Capture the cell that displays the provided text and extract its [x, y] central coordinate. 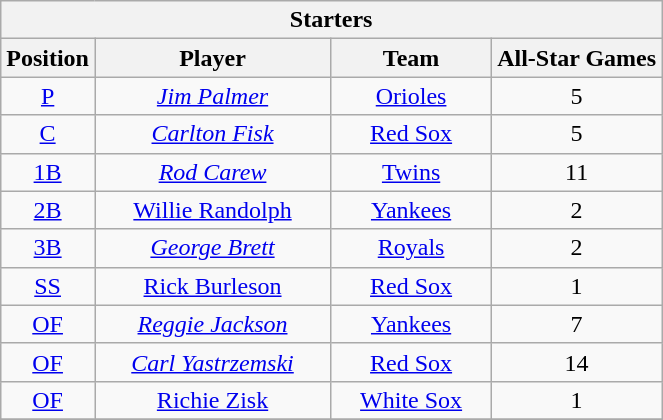
Royals [412, 248]
White Sox [412, 400]
Rick Burleson [212, 286]
1B [48, 172]
Willie Randolph [212, 210]
7 [577, 324]
P [48, 96]
Richie Zisk [212, 400]
George Brett [212, 248]
3B [48, 248]
All-Star Games [577, 58]
Player [212, 58]
Orioles [412, 96]
11 [577, 172]
Position [48, 58]
Carlton Fisk [212, 134]
SS [48, 286]
14 [577, 362]
Jim Palmer [212, 96]
Rod Carew [212, 172]
C [48, 134]
Twins [412, 172]
2B [48, 210]
Starters [332, 20]
Reggie Jackson [212, 324]
Team [412, 58]
Carl Yastrzemski [212, 362]
